For the text-containing cell, return its midpoint in (X, Y) coordinate format. 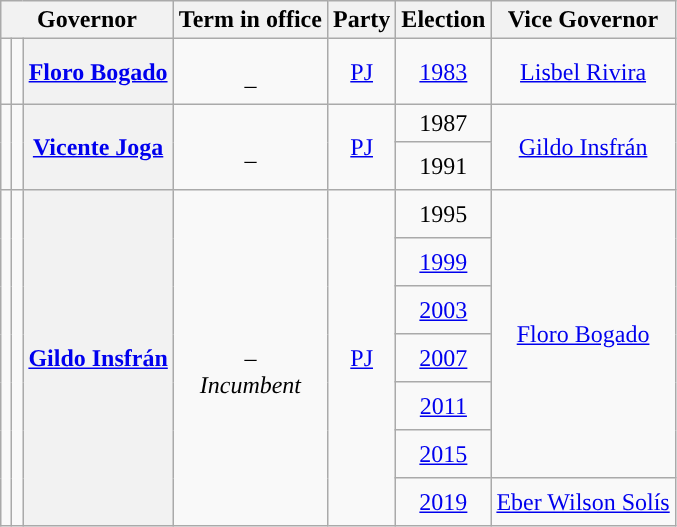
Term in office (250, 20)
2007 (444, 358)
1995 (444, 214)
Governor (88, 20)
Vicente Joga (98, 147)
1987 (444, 123)
–Incumbent (250, 358)
2015 (444, 454)
Eber Wilson Solís (583, 502)
Election (444, 20)
Vice Governor (583, 20)
1983 (444, 72)
2011 (444, 406)
Lisbel Rivira (583, 72)
Party (361, 20)
2003 (444, 310)
1999 (444, 262)
2019 (444, 502)
1991 (444, 166)
